Return the [x, y] coordinate for the center point of the cell that contains the specified text.  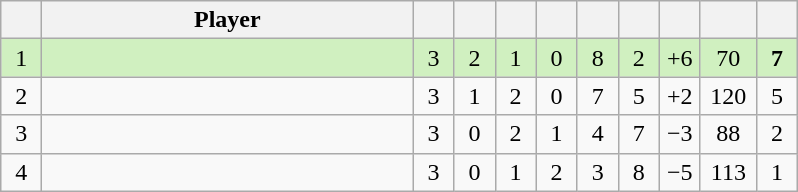
120 [728, 96]
−3 [680, 134]
70 [728, 58]
+6 [680, 58]
+2 [680, 96]
−5 [680, 172]
Player [228, 20]
113 [728, 172]
88 [728, 134]
